Detect which cell encompasses the target text, then output its [x, y] center coordinate. 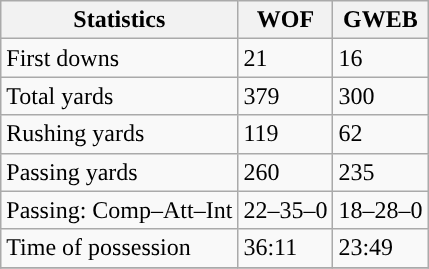
Time of possession [120, 248]
62 [380, 134]
GWEB [380, 20]
16 [380, 58]
21 [286, 58]
Passing yards [120, 172]
18–28–0 [380, 210]
300 [380, 96]
Passing: Comp–Att–Int [120, 210]
WOF [286, 20]
22–35–0 [286, 210]
235 [380, 172]
Total yards [120, 96]
260 [286, 172]
379 [286, 96]
36:11 [286, 248]
First downs [120, 58]
Statistics [120, 20]
Rushing yards [120, 134]
23:49 [380, 248]
119 [286, 134]
